Return [x, y] of the center of cell containing provided text 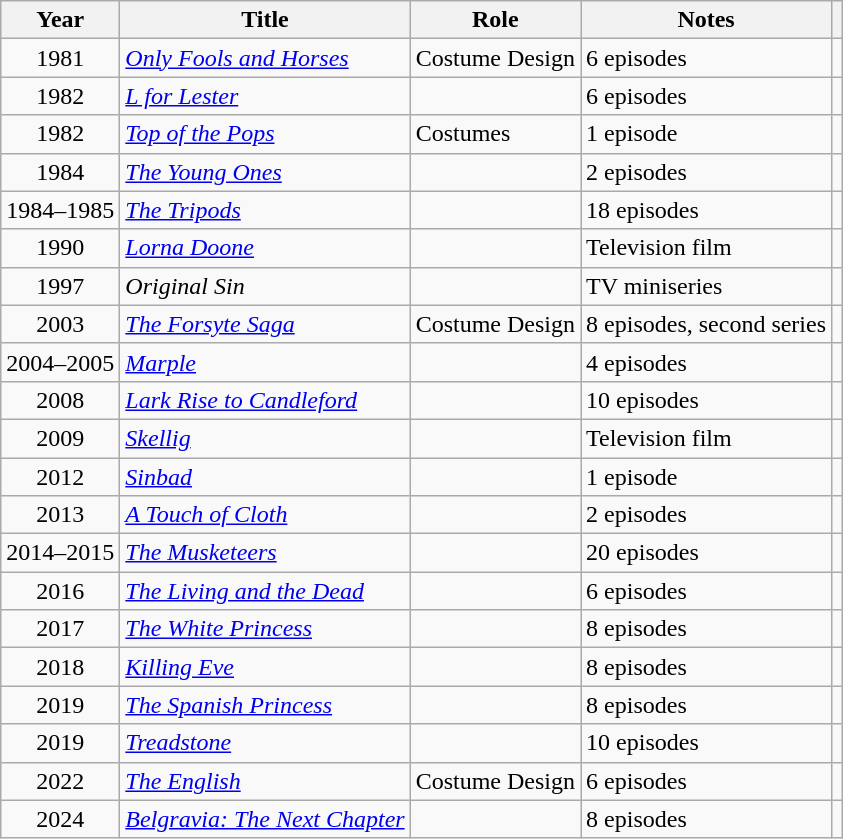
1981 [60, 58]
Killing Eve [265, 667]
Role [495, 20]
2004–2005 [60, 362]
Belgravia: The Next Chapter [265, 819]
Top of the Pops [265, 134]
Costumes [495, 134]
Skellig [265, 438]
The Spanish Princess [265, 705]
4 episodes [706, 362]
2013 [60, 515]
2003 [60, 324]
2008 [60, 400]
Lark Rise to Candleford [265, 400]
2017 [60, 629]
Title [265, 20]
2014–2015 [60, 553]
2016 [60, 591]
2018 [60, 667]
The White Princess [265, 629]
The Tripods [265, 210]
2009 [60, 438]
Year [60, 20]
2024 [60, 819]
1990 [60, 248]
Marple [265, 362]
The Living and the Dead [265, 591]
Original Sin [265, 286]
Notes [706, 20]
18 episodes [706, 210]
A Touch of Cloth [265, 515]
The Young Ones [265, 172]
Sinbad [265, 477]
The Musketeers [265, 553]
Only Fools and Horses [265, 58]
1984 [60, 172]
2022 [60, 781]
L for Lester [265, 96]
Treadstone [265, 743]
20 episodes [706, 553]
1997 [60, 286]
TV miniseries [706, 286]
2012 [60, 477]
1984–1985 [60, 210]
The English [265, 781]
The Forsyte Saga [265, 324]
8 episodes, second series [706, 324]
Lorna Doone [265, 248]
